Extract the [X, Y] coordinate from the center of the cell holding the provided text.  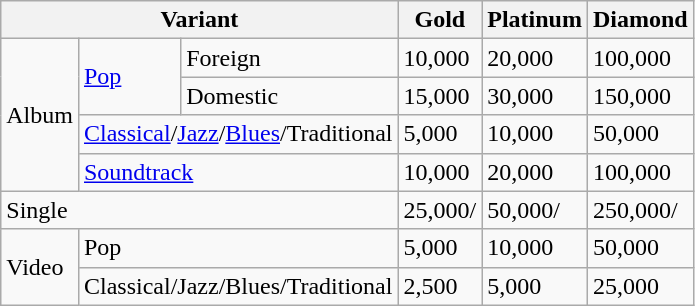
Video [40, 267]
Domestic [290, 96]
Foreign [290, 58]
30,000 [535, 96]
25,000/ [440, 210]
150,000 [640, 96]
Gold [440, 20]
Soundtrack [238, 172]
Album [40, 115]
Platinum [535, 20]
Single [200, 210]
2,500 [440, 286]
250,000/ [640, 210]
50,000/ [535, 210]
25,000 [640, 286]
Diamond [640, 20]
15,000 [440, 96]
Variant [200, 20]
